Return the [X, Y] coordinate for the center point of the cell that contains the specified text.  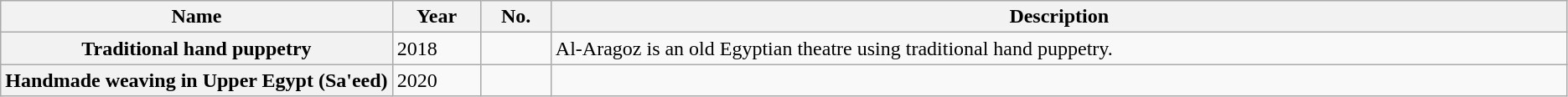
Traditional hand puppetry [196, 48]
2018 [437, 48]
Description [1059, 17]
2020 [437, 80]
Handmade weaving in Upper Egypt (Sa'eed) [196, 80]
No. [516, 17]
Name [196, 17]
Year [437, 17]
Al-Aragoz is an old Egyptian theatre using traditional hand puppetry. [1059, 48]
